Scan for the cell matching the given text and deliver its [X, Y] coordinate at center. 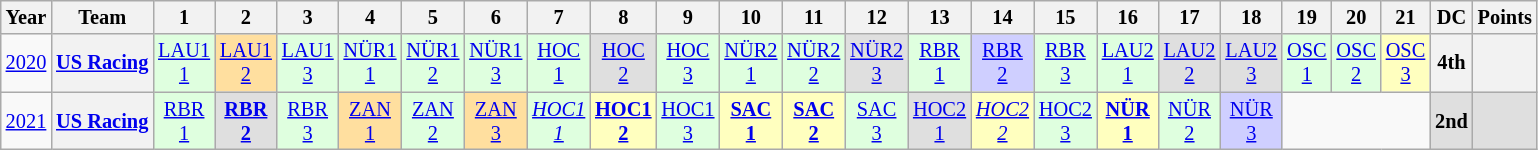
HOC23 [1066, 121]
19 [1306, 17]
HOC11 [558, 121]
ZAN3 [496, 121]
11 [814, 17]
LAU13 [308, 63]
8 [623, 17]
OSC2 [1356, 63]
5 [432, 17]
LAU22 [1190, 63]
SAC1 [750, 121]
NÜR22 [814, 63]
OSC3 [1406, 63]
18 [1251, 17]
HOC12 [623, 121]
NÜR1 [1128, 121]
ZAN1 [370, 121]
Points [1505, 17]
6 [496, 17]
17 [1190, 17]
NÜR23 [876, 63]
4 [370, 17]
ZAN2 [432, 121]
NÜR11 [370, 63]
SAC3 [876, 121]
NÜR2 [1190, 121]
HOC21 [940, 121]
16 [1128, 17]
1 [184, 17]
LAU11 [184, 63]
SAC2 [814, 121]
DC [1452, 17]
2nd [1452, 121]
NÜR3 [1251, 121]
HOC1 [558, 63]
14 [1002, 17]
LAU21 [1128, 63]
Year [26, 17]
9 [688, 17]
2021 [26, 121]
Team [102, 17]
NÜR12 [432, 63]
10 [750, 17]
7 [558, 17]
13 [940, 17]
LAU23 [1251, 63]
3 [308, 17]
HOC3 [688, 63]
HOC13 [688, 121]
HOC22 [1002, 121]
LAU12 [246, 63]
HOC2 [623, 63]
2020 [26, 63]
NÜR13 [496, 63]
2 [246, 17]
NÜR21 [750, 63]
12 [876, 17]
21 [1406, 17]
4th [1452, 63]
OSC1 [1306, 63]
20 [1356, 17]
15 [1066, 17]
